Output the (X, Y) coordinate of the center of the cell containing the given text.  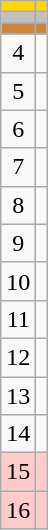
16 (18, 510)
4 (18, 53)
7 (18, 167)
9 (18, 243)
11 (18, 319)
6 (18, 129)
10 (18, 281)
5 (18, 91)
8 (18, 205)
14 (18, 434)
15 (18, 472)
13 (18, 395)
12 (18, 357)
